Find where the given text appears and provide that cell's center as [x, y] coordinate. 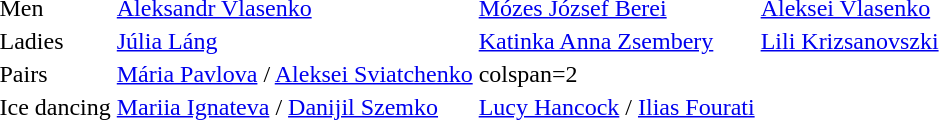
Katinka Anna Zsembery [616, 41]
colspan=2 [616, 74]
Mária Pavlova / Aleksei Sviatchenko [294, 74]
Júlia Láng [294, 41]
